Extract the (x, y) coordinate from the center of the cell holding the provided text.  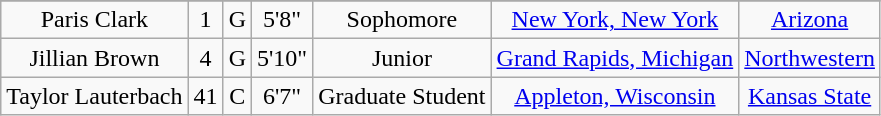
Kansas State (810, 96)
Appleton, Wisconsin (615, 96)
Sophomore (402, 20)
41 (206, 96)
Grand Rapids, Michigan (615, 58)
4 (206, 58)
Junior (402, 58)
5'8" (282, 20)
Arizona (810, 20)
C (237, 96)
Paris Clark (94, 20)
5'10" (282, 58)
Taylor Lauterbach (94, 96)
Jillian Brown (94, 58)
6'7" (282, 96)
Northwestern (810, 58)
Graduate Student (402, 96)
1 (206, 20)
New York, New York (615, 20)
